Pinpoint the cell where the given text exists, returning its [X, Y] midpoint coordinate. 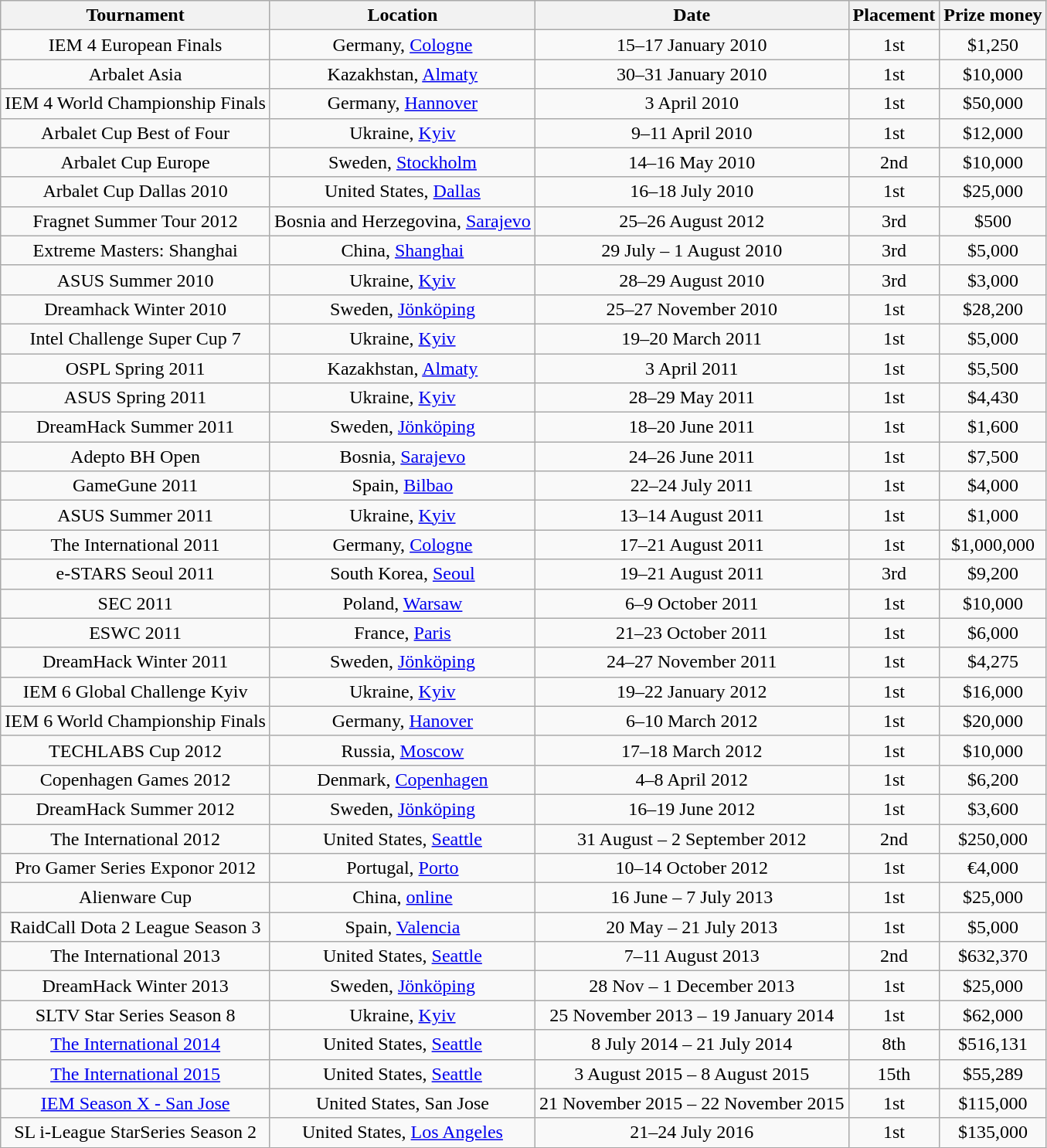
The International 2011 [136, 545]
20 May – 21 July 2013 [692, 927]
$250,000 [993, 838]
15–17 January 2010 [692, 45]
Germany, Hanover [402, 721]
$9,200 [993, 574]
IEM 6 Global Challenge Kyiv [136, 691]
Arbalet Cup Best of Four [136, 133]
16–19 June 2012 [692, 809]
The International 2015 [136, 1074]
$1,600 [993, 427]
SEC 2011 [136, 603]
$516,131 [993, 1044]
DreamHack Summer 2011 [136, 427]
6–10 March 2012 [692, 721]
3 April 2010 [692, 104]
RaidCall Dota 2 League Season 3 [136, 927]
Germany, Hannover [402, 104]
13–14 August 2011 [692, 515]
ASUS Spring 2011 [136, 398]
25–26 August 2012 [692, 221]
$632,370 [993, 956]
8th [894, 1044]
The International 2013 [136, 956]
15th [894, 1074]
Bosnia and Herzegovina, Sarajevo [402, 221]
6–9 October 2011 [692, 603]
$12,000 [993, 133]
Copenhagen Games 2012 [136, 779]
DreamHack Winter 2013 [136, 986]
$135,000 [993, 1133]
China, online [402, 898]
Fragnet Summer Tour 2012 [136, 221]
$1,000 [993, 515]
21 November 2015 – 22 November 2015 [692, 1103]
SL i-League StarSeries Season 2 [136, 1133]
United States, Los Angeles [402, 1133]
TECHLABS Cup 2012 [136, 750]
3 April 2011 [692, 369]
Intel Challenge Super Cup 7 [136, 338]
The International 2012 [136, 838]
$62,000 [993, 1015]
Alienware Cup [136, 898]
China, Shanghai [402, 250]
Russia, Moscow [402, 750]
17–18 March 2012 [692, 750]
IEM Season X - San Jose [136, 1103]
$16,000 [993, 691]
$50,000 [993, 104]
8 July 2014 – 21 July 2014 [692, 1044]
Date [692, 15]
30–31 January 2010 [692, 74]
7–11 August 2013 [692, 956]
14–16 May 2010 [692, 162]
OSPL Spring 2011 [136, 369]
Spain, Valencia [402, 927]
South Korea, Seoul [402, 574]
Arbalet Asia [136, 74]
IEM 6 World Championship Finals [136, 721]
Placement [894, 15]
e-STARS Seoul 2011 [136, 574]
25 November 2013 – 19 January 2014 [692, 1015]
10–14 October 2012 [692, 868]
€4,000 [993, 868]
DreamHack Winter 2011 [136, 662]
16–18 July 2010 [692, 192]
$3,000 [993, 280]
Poland, Warsaw [402, 603]
3 August 2015 – 8 August 2015 [692, 1074]
24–27 November 2011 [692, 662]
$55,289 [993, 1074]
ASUS Summer 2011 [136, 515]
$6,000 [993, 633]
IEM 4 World Championship Finals [136, 104]
24–26 June 2011 [692, 457]
DreamHack Summer 2012 [136, 809]
25–27 November 2010 [692, 309]
$4,430 [993, 398]
United States, San Jose [402, 1103]
19–22 January 2012 [692, 691]
22–24 July 2011 [692, 486]
ASUS Summer 2010 [136, 280]
4–8 April 2012 [692, 779]
France, Paris [402, 633]
The International 2014 [136, 1044]
Arbalet Cup Dallas 2010 [136, 192]
21–23 October 2011 [692, 633]
17–21 August 2011 [692, 545]
United States, Dallas [402, 192]
18–20 June 2011 [692, 427]
$1,250 [993, 45]
$5,500 [993, 369]
$115,000 [993, 1103]
Sweden, Stockholm [402, 162]
SLTV Star Series Season 8 [136, 1015]
Spain, Bilbao [402, 486]
19–20 March 2011 [692, 338]
IEM 4 European Finals [136, 45]
$4,275 [993, 662]
Dreamhack Winter 2010 [136, 309]
Denmark, Copenhagen [402, 779]
31 August – 2 September 2012 [692, 838]
28–29 May 2011 [692, 398]
Arbalet Cup Europe [136, 162]
28 Nov – 1 December 2013 [692, 986]
29 July – 1 August 2010 [692, 250]
Portugal, Porto [402, 868]
Adepto BH Open [136, 457]
Prize money [993, 15]
21–24 July 2016 [692, 1133]
Tournament [136, 15]
$3,600 [993, 809]
$6,200 [993, 779]
28–29 August 2010 [692, 280]
$7,500 [993, 457]
$1,000,000 [993, 545]
Extreme Masters: Shanghai [136, 250]
Pro Gamer Series Exponor 2012 [136, 868]
Location [402, 15]
Bosnia, Sarajevo [402, 457]
16 June – 7 July 2013 [692, 898]
$4,000 [993, 486]
$20,000 [993, 721]
$500 [993, 221]
$28,200 [993, 309]
ESWC 2011 [136, 633]
19–21 August 2011 [692, 574]
GameGune 2011 [136, 486]
9–11 April 2010 [692, 133]
